Scan for the cell matching the given text and deliver its (x, y) coordinate at center. 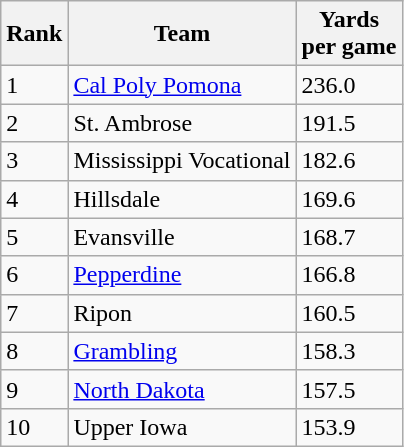
1 (34, 85)
3 (34, 161)
8 (34, 351)
Yardsper game (349, 34)
6 (34, 275)
7 (34, 313)
4 (34, 199)
Cal Poly Pomona (182, 85)
158.3 (349, 351)
9 (34, 389)
Team (182, 34)
Evansville (182, 237)
Grambling (182, 351)
182.6 (349, 161)
Pepperdine (182, 275)
Upper Iowa (182, 427)
236.0 (349, 85)
153.9 (349, 427)
5 (34, 237)
Rank (34, 34)
191.5 (349, 123)
Hillsdale (182, 199)
169.6 (349, 199)
10 (34, 427)
St. Ambrose (182, 123)
157.5 (349, 389)
2 (34, 123)
North Dakota (182, 389)
Ripon (182, 313)
Mississippi Vocational (182, 161)
160.5 (349, 313)
168.7 (349, 237)
166.8 (349, 275)
